Locate the cell with the specified text and output its [x, y] center coordinate. 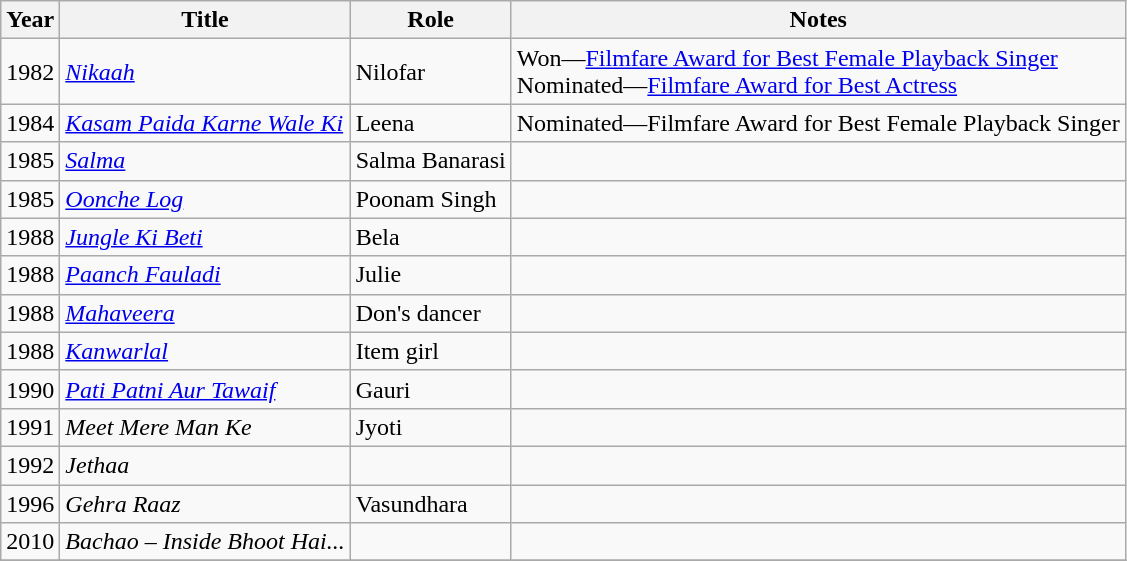
Nilofar [430, 72]
Salma Banarasi [430, 161]
Year [30, 20]
Jethaa [205, 465]
Paanch Fauladi [205, 275]
Jungle Ki Beti [205, 237]
Nikaah [205, 72]
Gehra Raaz [205, 503]
Gauri [430, 389]
Role [430, 20]
1996 [30, 503]
Poonam Singh [430, 199]
Oonche Log [205, 199]
Meet Mere Man Ke [205, 427]
1984 [30, 123]
Bachao – Inside Bhoot Hai... [205, 542]
Item girl [430, 351]
1990 [30, 389]
Pati Patni Aur Tawaif [205, 389]
1982 [30, 72]
Title [205, 20]
Mahaveera [205, 313]
Salma [205, 161]
Kasam Paida Karne Wale Ki [205, 123]
Kanwarlal [205, 351]
Bela [430, 237]
1991 [30, 427]
Won—Filmfare Award for Best Female Playback SingerNominated—Filmfare Award for Best Actress [818, 72]
2010 [30, 542]
Notes [818, 20]
Leena [430, 123]
Vasundhara [430, 503]
Don's dancer [430, 313]
Jyoti [430, 427]
Nominated—Filmfare Award for Best Female Playback Singer [818, 123]
Julie [430, 275]
1992 [30, 465]
